Output the (X, Y) coordinate of the center of the cell containing the given text.  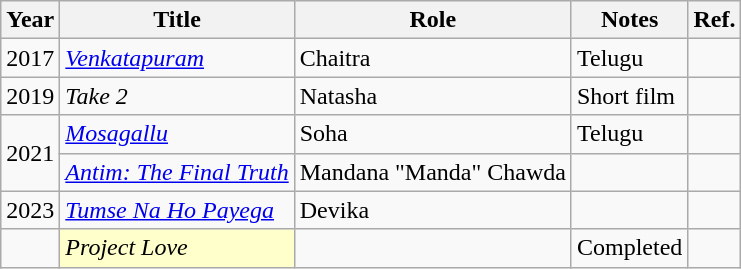
Take 2 (177, 96)
Antim: The Final Truth (177, 172)
Devika (432, 210)
Mosagallu (177, 134)
2019 (30, 96)
Ref. (714, 20)
2023 (30, 210)
Notes (629, 20)
Natasha (432, 96)
Mandana "Manda" Chawda (432, 172)
Project Love (177, 248)
Venkatapuram (177, 58)
Chaitra (432, 58)
Tumse Na Ho Payega (177, 210)
Soha (432, 134)
Role (432, 20)
Completed (629, 248)
Year (30, 20)
2021 (30, 153)
Short film (629, 96)
Title (177, 20)
2017 (30, 58)
